Capture the cell that displays the provided text and extract its (x, y) central coordinate. 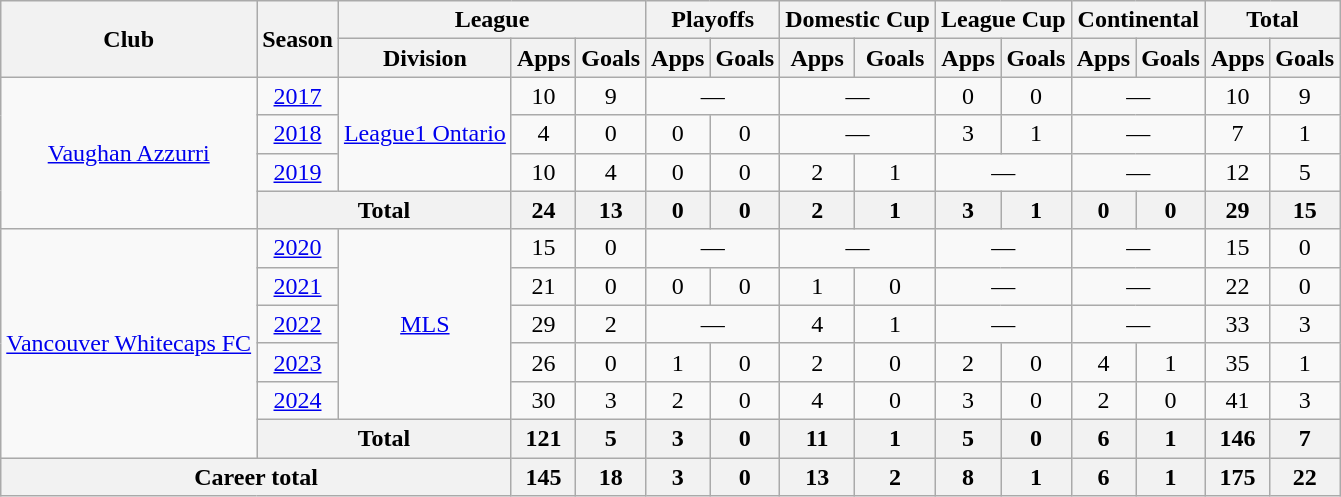
175 (1237, 477)
2017 (298, 96)
2018 (298, 134)
League Cup (1003, 20)
2020 (298, 248)
League1 Ontario (424, 134)
2019 (298, 172)
30 (543, 400)
Continental (1138, 20)
33 (1237, 324)
League (492, 20)
35 (1237, 362)
8 (968, 477)
2023 (298, 362)
Club (129, 39)
Playoffs (713, 20)
2024 (298, 400)
18 (611, 477)
2022 (298, 324)
Vancouver Whitecaps FC (129, 343)
2021 (298, 286)
24 (543, 210)
Season (298, 39)
145 (543, 477)
26 (543, 362)
MLS (424, 324)
11 (818, 438)
Division (424, 58)
21 (543, 286)
121 (543, 438)
146 (1237, 438)
Domestic Cup (858, 20)
41 (1237, 400)
12 (1237, 172)
Career total (256, 477)
Vaughan Azzurri (129, 153)
